Find where the given text appears and provide that cell's center as [X, Y] coordinate. 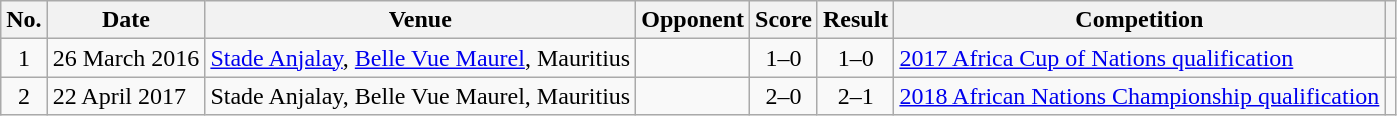
2–0 [784, 96]
2 [24, 96]
2–1 [855, 96]
1 [24, 58]
26 March 2016 [126, 58]
No. [24, 20]
Date [126, 20]
Competition [1140, 20]
Result [855, 20]
Venue [420, 20]
Opponent [693, 20]
2018 African Nations Championship qualification [1140, 96]
Score [784, 20]
2017 Africa Cup of Nations qualification [1140, 58]
22 April 2017 [126, 96]
